Identify which cell holds the provided text, then report its [x, y] central coordinate. 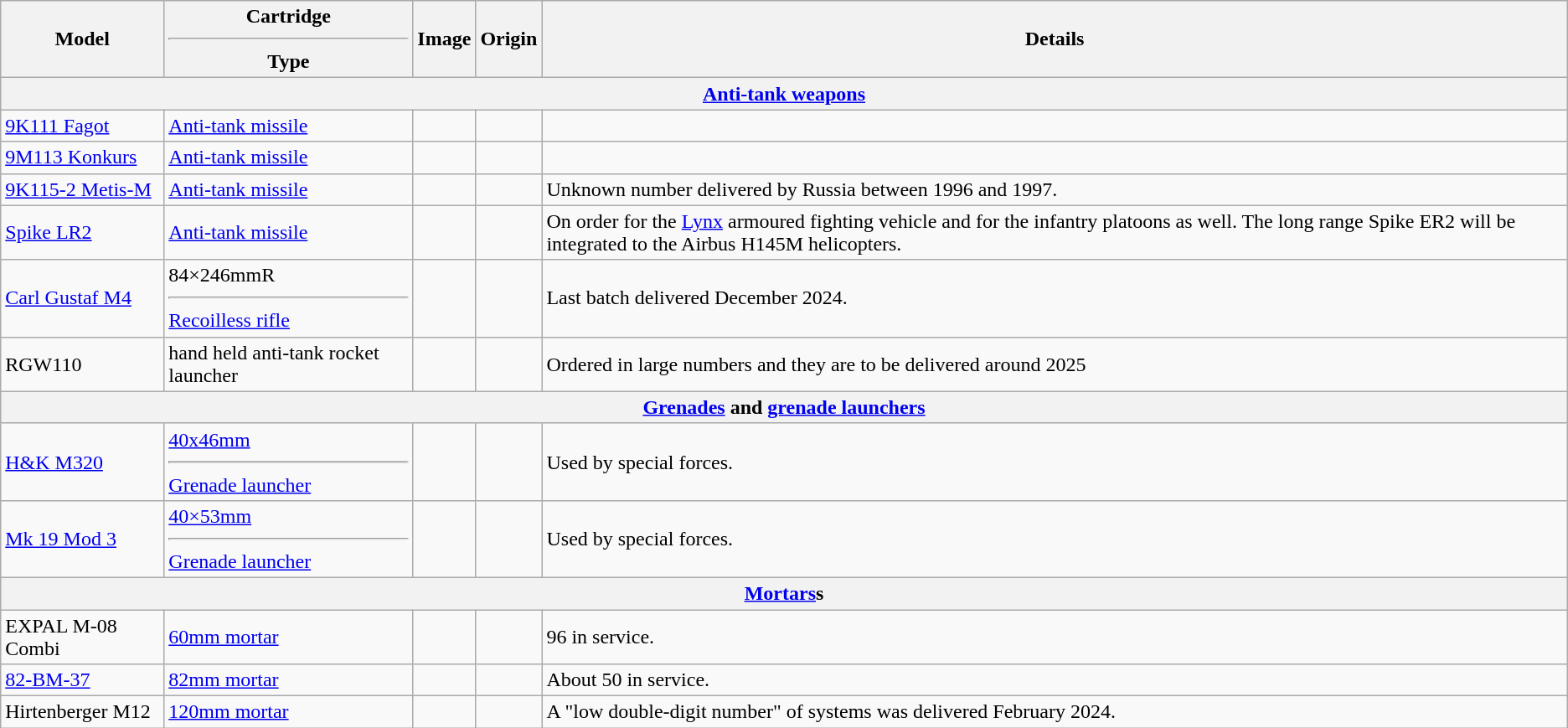
9M113 Konkurs [82, 157]
Mk 19 Mod 3 [82, 539]
40×53mmGrenade launcher [288, 539]
hand held anti-tank rocket launcher [288, 364]
Mortarss [784, 593]
60mm mortar [288, 637]
H&K M320 [82, 462]
9K111 Fagot [82, 126]
Image [444, 39]
Anti-tank weapons [784, 94]
A "low double-digit number" of systems was delivered February 2024. [1055, 712]
82-BM-37 [82, 680]
Grenades and grenade launchers [784, 407]
Ordered in large numbers and they are to be delivered around 2025 [1055, 364]
RGW110 [82, 364]
84×246mmR Recoilless rifle [288, 298]
Model [82, 39]
Last batch delivered December 2024. [1055, 298]
Spike LR2 [82, 233]
120mm mortar [288, 712]
Carl Gustaf M4 [82, 298]
40x46mmGrenade launcher [288, 462]
Details [1055, 39]
Hirtenberger M12 [82, 712]
CartridgeType [288, 39]
82mm mortar [288, 680]
About 50 in service. [1055, 680]
9K115-2 Metis-M [82, 189]
96 in service. [1055, 637]
EXPAL M-08 Combi [82, 637]
Origin [509, 39]
Unknown number delivered by Russia between 1996 and 1997. [1055, 189]
